Scan for the cell matching the given text and deliver its [X, Y] coordinate at center. 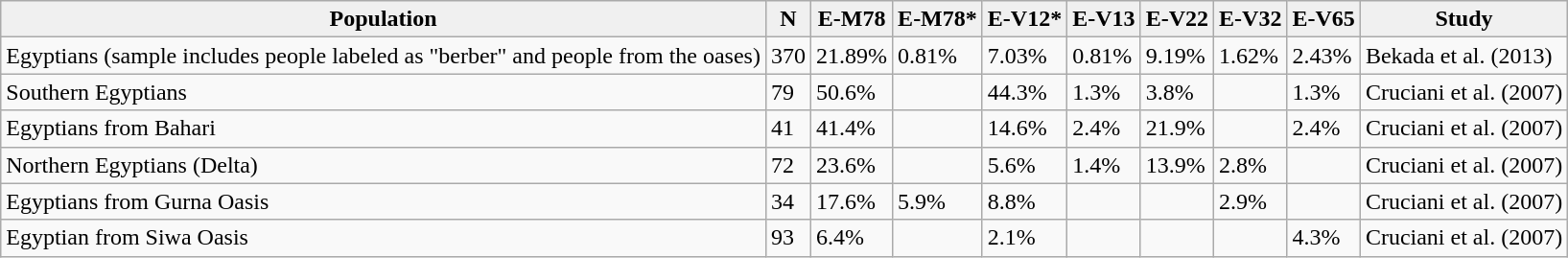
8.8% [1024, 201]
E-M78 [852, 19]
50.6% [852, 92]
6.4% [852, 238]
Egyptians from Bahari [384, 129]
3.8% [1177, 92]
44.3% [1024, 92]
23.6% [852, 165]
E-V65 [1323, 19]
5.9% [938, 201]
E-V13 [1104, 19]
4.3% [1323, 238]
2.43% [1323, 56]
17.6% [852, 201]
21.9% [1177, 129]
79 [788, 92]
9.19% [1177, 56]
93 [788, 238]
Egyptian from Siwa Oasis [384, 238]
E-V12* [1024, 19]
370 [788, 56]
Egyptians (sample includes people labeled as "berber" and people from the oases) [384, 56]
41.4% [852, 129]
Egyptians from Gurna Oasis [384, 201]
34 [788, 201]
5.6% [1024, 165]
N [788, 19]
Population [384, 19]
1.4% [1104, 165]
Study [1463, 19]
72 [788, 165]
Northern Egyptians (Delta) [384, 165]
E-M78* [938, 19]
Southern Egyptians [384, 92]
41 [788, 129]
14.6% [1024, 129]
13.9% [1177, 165]
21.89% [852, 56]
2.1% [1024, 238]
Bekada et al. (2013) [1463, 56]
2.8% [1251, 165]
1.62% [1251, 56]
2.9% [1251, 201]
E-V22 [1177, 19]
E-V32 [1251, 19]
7.03% [1024, 56]
